Find where the given text appears and provide that cell's center as [X, Y] coordinate. 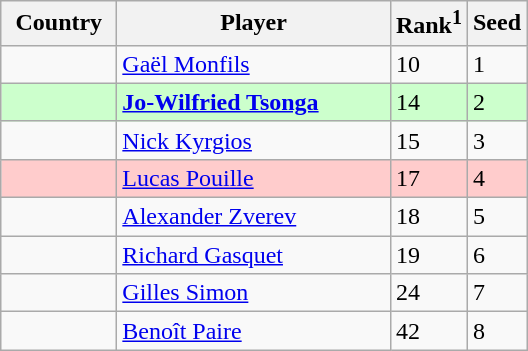
17 [428, 178]
Seed [496, 24]
Jo-Wilfried Tsonga [254, 102]
Rank1 [428, 24]
24 [428, 293]
4 [496, 178]
5 [496, 217]
2 [496, 102]
18 [428, 217]
10 [428, 64]
8 [496, 331]
7 [496, 293]
Player [254, 24]
1 [496, 64]
6 [496, 255]
Gaël Monfils [254, 64]
Lucas Pouille [254, 178]
Nick Kyrgios [254, 140]
15 [428, 140]
3 [496, 140]
Benoît Paire [254, 331]
Alexander Zverev [254, 217]
19 [428, 255]
Gilles Simon [254, 293]
14 [428, 102]
Richard Gasquet [254, 255]
Country [59, 24]
42 [428, 331]
